From the cell containing the given text, extract its center point as [x, y] coordinate. 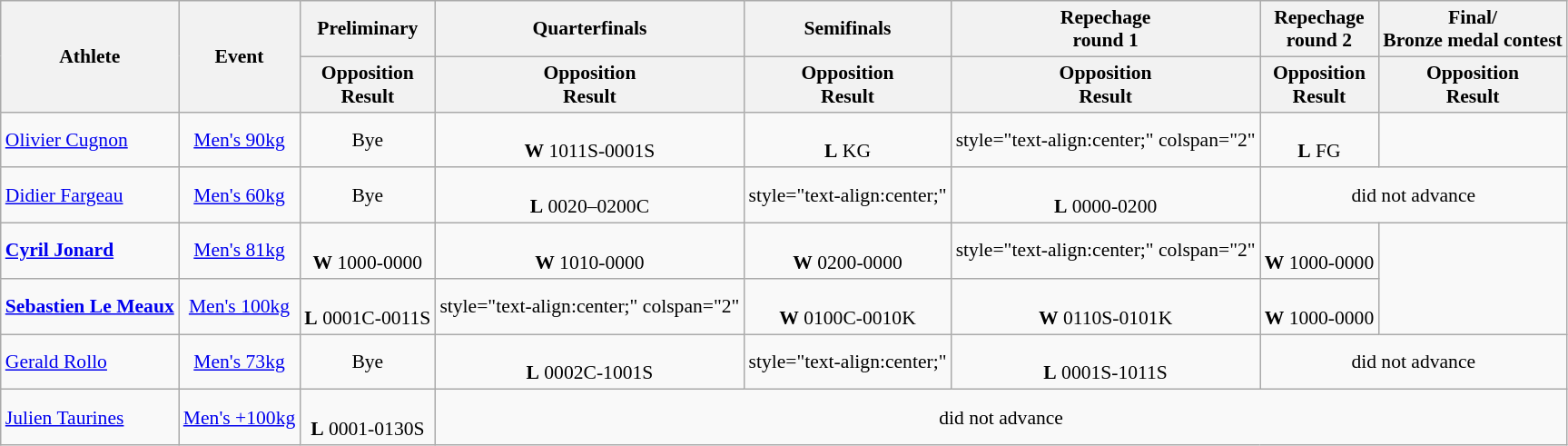
Gerald Rollo [90, 362]
Men's 60kg [240, 196]
W 0100C-0010K [847, 307]
Semifinals [847, 29]
Men's 81kg [240, 251]
Sebastien Le Meaux [90, 307]
Men's 73kg [240, 362]
Men's 90kg [240, 140]
Men's +100kg [240, 418]
W 0110S-0101K [1106, 307]
Athlete [90, 56]
L 0002C-1001S [589, 362]
Event [240, 56]
Final/Bronze medal contest [1473, 29]
Didier Fargeau [90, 196]
Julien Taurines [90, 418]
L KG [847, 140]
Olivier Cugnon [90, 140]
Men's 100kg [240, 307]
Quarterfinals [589, 29]
L FG [1320, 140]
L 0001-0130S [367, 418]
Preliminary [367, 29]
W 0200-0000 [847, 251]
L 0000-0200 [1106, 196]
L 0020–0200C [589, 196]
L 0001C-0011S [367, 307]
Repechage round 2 [1320, 29]
Repechage round 1 [1106, 29]
L 0001S-1011S [1106, 362]
W 1010-0000 [589, 251]
Cyril Jonard [90, 251]
W 1011S-0001S [589, 140]
